Pinpoint the cell where the given text exists, returning its (X, Y) midpoint coordinate. 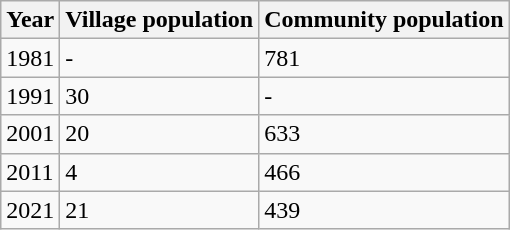
Community population (384, 20)
21 (160, 210)
Village population (160, 20)
2011 (30, 172)
30 (160, 96)
1991 (30, 96)
2021 (30, 210)
Year (30, 20)
20 (160, 134)
633 (384, 134)
466 (384, 172)
4 (160, 172)
2001 (30, 134)
781 (384, 58)
1981 (30, 58)
439 (384, 210)
